Provide the [x, y] coordinate of the cell's center where the given text is located.  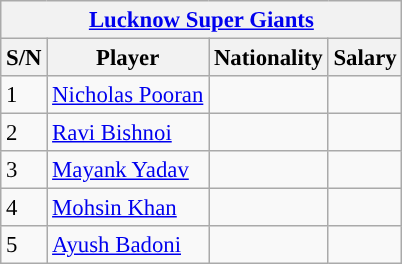
4 [24, 208]
Nationality [268, 58]
Mayank Yadav [128, 170]
5 [24, 245]
Ayush Badoni [128, 245]
S/N [24, 58]
3 [24, 170]
Nicholas Pooran [128, 95]
1 [24, 95]
Ravi Bishnoi [128, 133]
2 [24, 133]
Salary [365, 58]
Player [128, 58]
Mohsin Khan [128, 208]
Lucknow Super Giants [202, 20]
